Identify which cell holds the provided text, then report its (x, y) central coordinate. 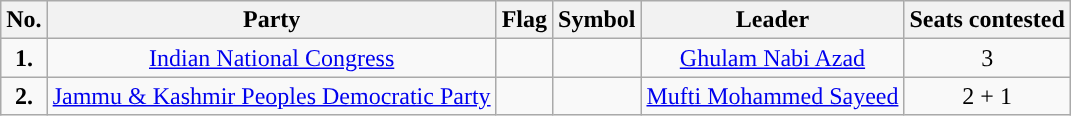
Ghulam Nabi Azad (772, 58)
Mufti Mohammed Sayeed (772, 96)
2. (24, 96)
Leader (772, 20)
Party (272, 20)
Symbol (597, 20)
No. (24, 20)
3 (987, 58)
Flag (524, 20)
2 + 1 (987, 96)
Jammu & Kashmir Peoples Democratic Party (272, 96)
Indian National Congress (272, 58)
Seats contested (987, 20)
1. (24, 58)
